From the cell containing the given text, extract its center point as (x, y) coordinate. 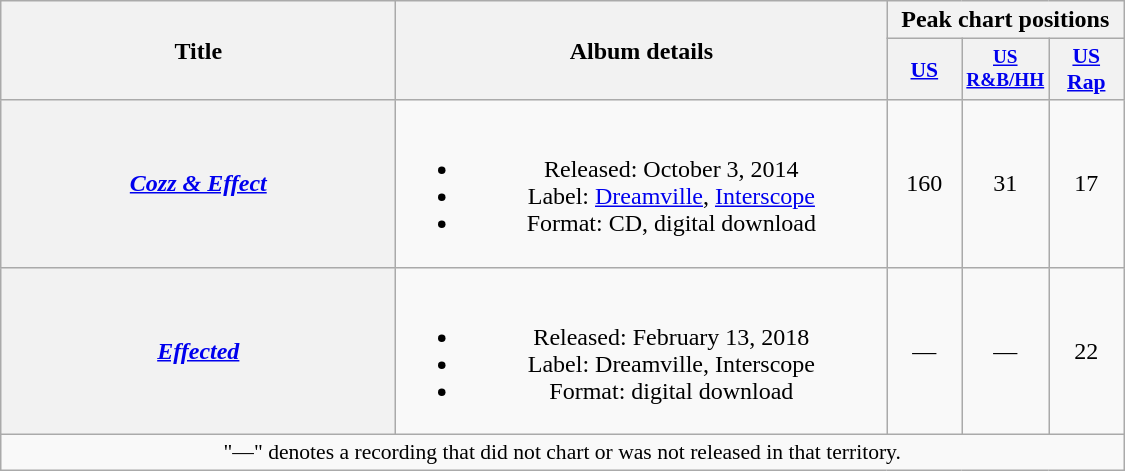
Effected (198, 350)
Peak chart positions (1006, 20)
US (924, 70)
Album details (642, 50)
22 (1086, 350)
USRap (1086, 70)
160 (924, 184)
Title (198, 50)
USR&B/HH (1006, 70)
17 (1086, 184)
Cozz & Effect (198, 184)
"—" denotes a recording that did not chart or was not released in that territory. (562, 452)
Released: October 3, 2014Label: Dreamville, InterscopeFormat: CD, digital download (642, 184)
31 (1006, 184)
Released: February 13, 2018Label: Dreamville, InterscopeFormat: digital download (642, 350)
